Extract the (X, Y) coordinate from the center of the cell holding the provided text.  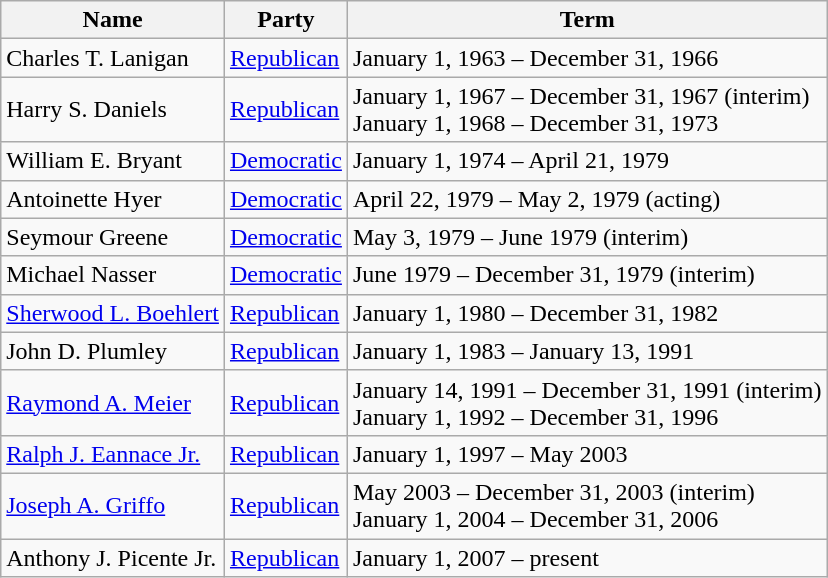
January 14, 1991 – December 31, 1991 (interim)January 1, 1992 – December 31, 1996 (587, 402)
Term (587, 20)
Ralph J. Eannace Jr. (113, 454)
January 1, 1963 – December 31, 1966 (587, 58)
January 1, 1997 – May 2003 (587, 454)
Antoinette Hyer (113, 199)
April 22, 1979 – May 2, 1979 (acting) (587, 199)
John D. Plumley (113, 351)
Joseph A. Griffo (113, 506)
Party (286, 20)
William E. Bryant (113, 161)
January 1, 1980 – December 31, 1982 (587, 313)
June 1979 – December 31, 1979 (interim) (587, 275)
January 1, 1983 – January 13, 1991 (587, 351)
Anthony J. Picente Jr. (113, 557)
January 1, 1967 – December 31, 1967 (interim)January 1, 1968 – December 31, 1973 (587, 110)
January 1, 2007 – present (587, 557)
Sherwood L. Boehlert (113, 313)
Michael Nasser (113, 275)
January 1, 1974 – April 21, 1979 (587, 161)
Harry S. Daniels (113, 110)
May 3, 1979 – June 1979 (interim) (587, 237)
Raymond A. Meier (113, 402)
Seymour Greene (113, 237)
Charles T. Lanigan (113, 58)
Name (113, 20)
May 2003 – December 31, 2003 (interim)January 1, 2004 – December 31, 2006 (587, 506)
